Scan for the cell matching the given text and deliver its (X, Y) coordinate at center. 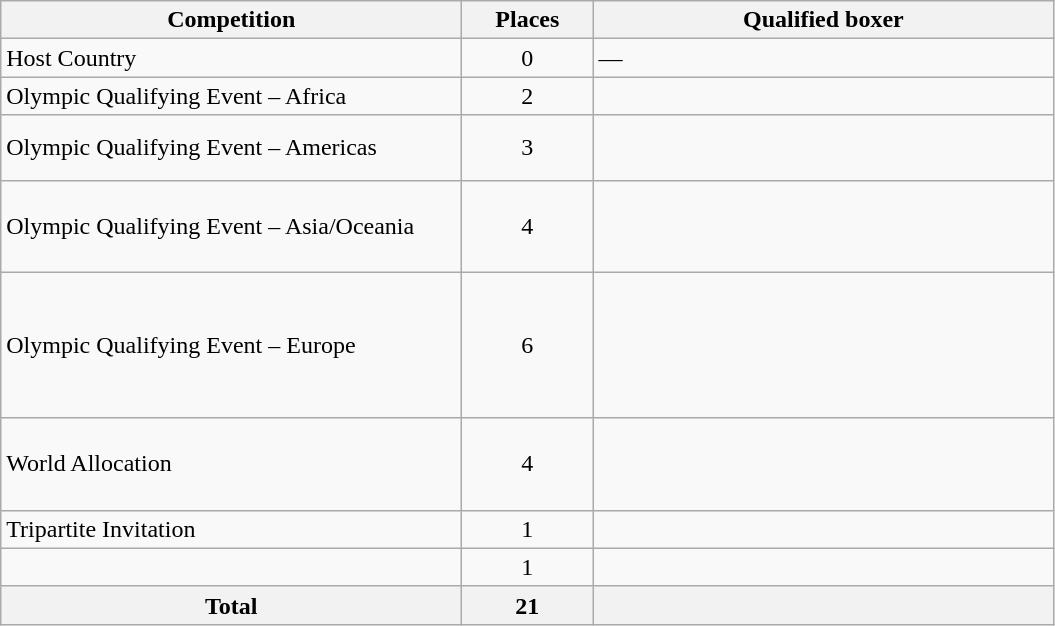
6 (528, 345)
0 (528, 58)
Host Country (232, 58)
2 (528, 96)
World Allocation (232, 464)
Places (528, 20)
Olympic Qualifying Event – Europe (232, 345)
Olympic Qualifying Event – Asia/Oceania (232, 226)
Olympic Qualifying Event – Africa (232, 96)
Qualified boxer (824, 20)
21 (528, 605)
Tripartite Invitation (232, 529)
— (824, 58)
Competition (232, 20)
3 (528, 148)
Olympic Qualifying Event – Americas (232, 148)
Total (232, 605)
